Find where the given text appears and provide that cell's center as [x, y] coordinate. 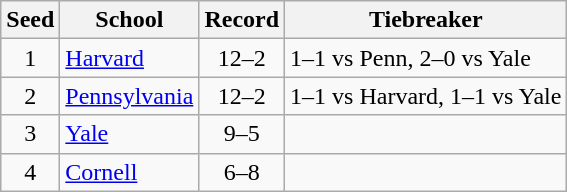
3 [30, 134]
Yale [130, 134]
Cornell [130, 172]
Record [242, 20]
1 [30, 58]
Pennsylvania [130, 96]
1–1 vs Harvard, 1–1 vs Yale [426, 96]
6–8 [242, 172]
1–1 vs Penn, 2–0 vs Yale [426, 58]
Tiebreaker [426, 20]
9–5 [242, 134]
School [130, 20]
2 [30, 96]
4 [30, 172]
Harvard [130, 58]
Seed [30, 20]
